Scan for the cell matching the given text and deliver its [X, Y] coordinate at center. 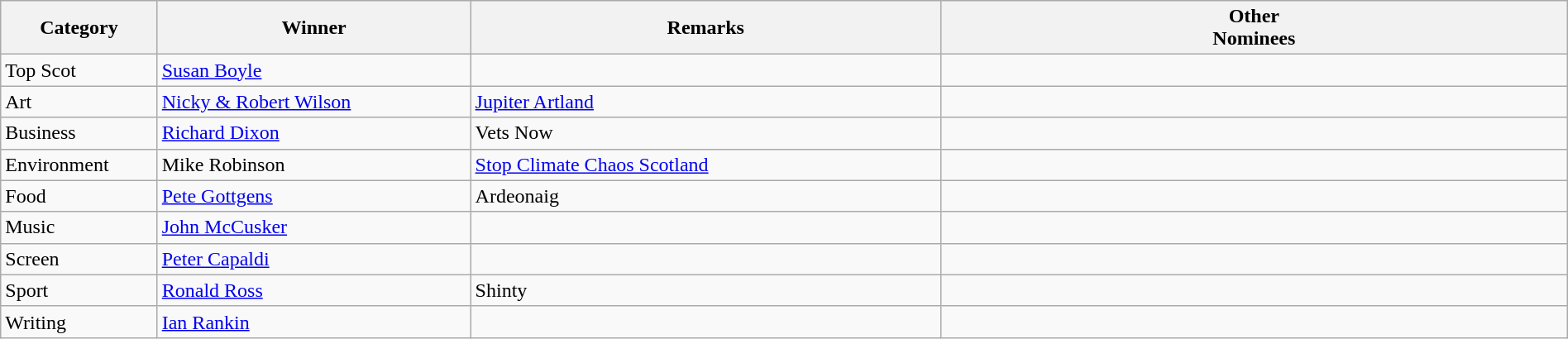
Richard Dixon [314, 133]
OtherNominees [1254, 28]
Susan Boyle [314, 70]
Screen [79, 259]
Shinty [705, 290]
Nicky & Robert Wilson [314, 102]
Category [79, 28]
Ardeonaig [705, 196]
Food [79, 196]
Ian Rankin [314, 322]
Top Scot [79, 70]
Art [79, 102]
Environment [79, 165]
Winner [314, 28]
Sport [79, 290]
Business [79, 133]
Peter Capaldi [314, 259]
Pete Gottgens [314, 196]
Music [79, 227]
Vets Now [705, 133]
Remarks [705, 28]
Writing [79, 322]
Mike Robinson [314, 165]
Ronald Ross [314, 290]
Jupiter Artland [705, 102]
Stop Climate Chaos Scotland [705, 165]
John McCusker [314, 227]
